Output the (X, Y) coordinate of the center of the cell containing the given text.  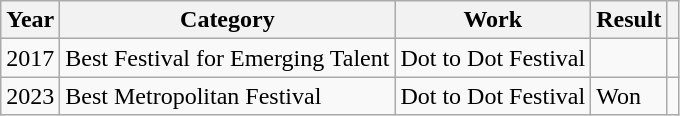
Best Metropolitan Festival (228, 96)
Best Festival for Emerging Talent (228, 58)
Result (629, 20)
Category (228, 20)
Year (30, 20)
Won (629, 96)
2023 (30, 96)
2017 (30, 58)
Work (493, 20)
